Provide the (x, y) coordinate of the cell's center where the given text is located.  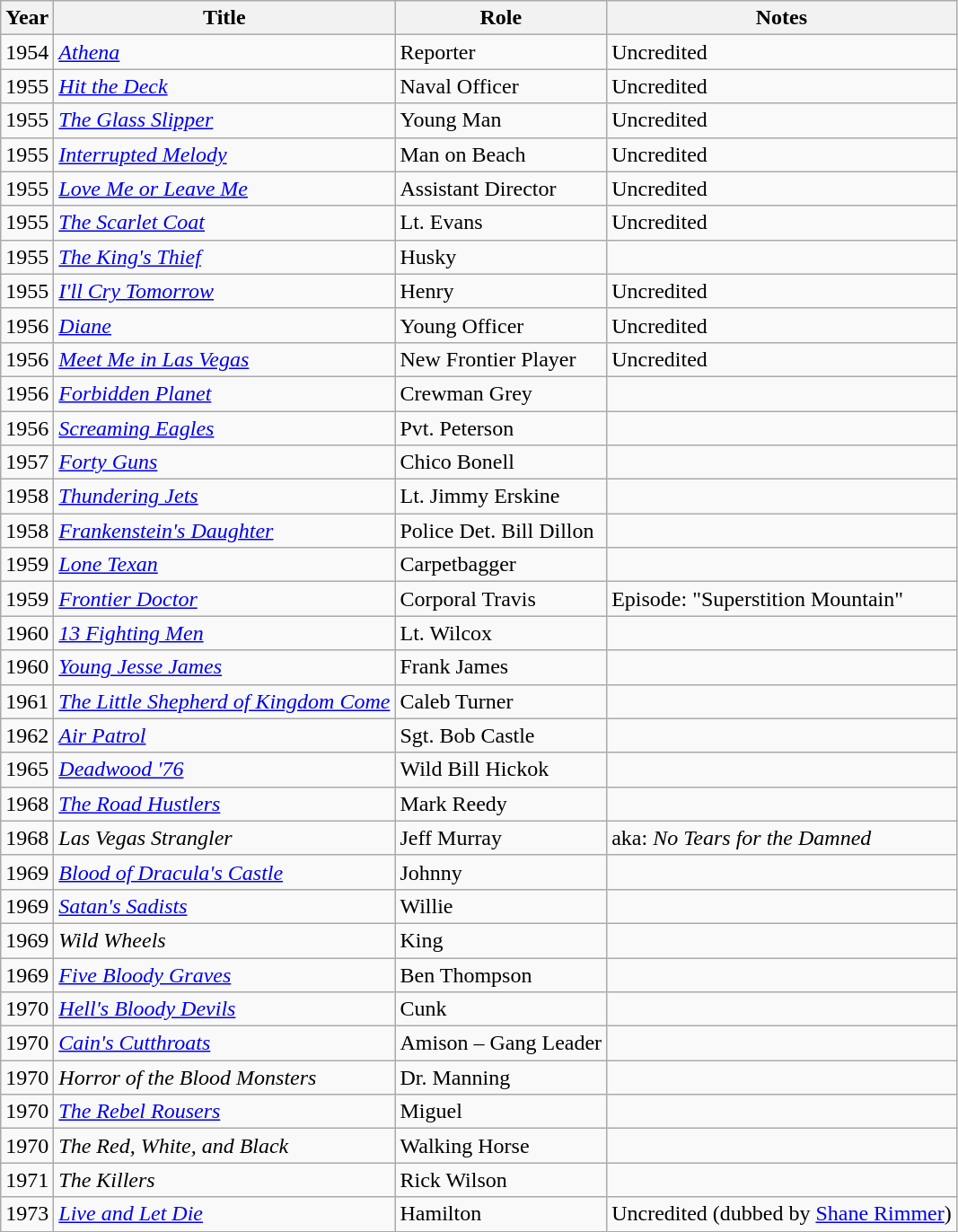
Husky (501, 257)
Pvt. Peterson (501, 428)
Mark Reedy (501, 804)
Diane (224, 325)
1965 (27, 770)
The Scarlet Coat (224, 223)
Lt. Jimmy Erskine (501, 497)
Sgt. Bob Castle (501, 735)
Ben Thompson (501, 974)
Hell's Bloody Devils (224, 1009)
Wild Bill Hickok (501, 770)
Reporter (501, 52)
Frankenstein's Daughter (224, 531)
Cunk (501, 1009)
1971 (27, 1180)
Year (27, 18)
Young Officer (501, 325)
The Road Hustlers (224, 804)
Hamilton (501, 1214)
Live and Let Die (224, 1214)
Meet Me in Las Vegas (224, 359)
Wild Wheels (224, 940)
Horror of the Blood Monsters (224, 1078)
Five Bloody Graves (224, 974)
Forty Guns (224, 462)
Caleb Turner (501, 701)
Chico Bonell (501, 462)
Lt. Evans (501, 223)
Frontier Doctor (224, 599)
Screaming Eagles (224, 428)
Corporal Travis (501, 599)
Lone Texan (224, 565)
Rick Wilson (501, 1180)
Interrupted Melody (224, 154)
Crewman Grey (501, 393)
Henry (501, 291)
I'll Cry Tomorrow (224, 291)
Police Det. Bill Dillon (501, 531)
Man on Beach (501, 154)
Athena (224, 52)
Forbidden Planet (224, 393)
Episode: "Superstition Mountain" (782, 599)
Deadwood '76 (224, 770)
Jeff Murray (501, 838)
New Frontier Player (501, 359)
Hit the Deck (224, 86)
Amison – Gang Leader (501, 1043)
Young Jesse James (224, 667)
Naval Officer (501, 86)
1954 (27, 52)
Love Me or Leave Me (224, 189)
Blood of Dracula's Castle (224, 872)
The Red, White, and Black (224, 1146)
Role (501, 18)
Cain's Cutthroats (224, 1043)
aka: No Tears for the Damned (782, 838)
King (501, 940)
1973 (27, 1214)
Satan's Sadists (224, 906)
13 Fighting Men (224, 633)
Assistant Director (501, 189)
Frank James (501, 667)
1962 (27, 735)
Las Vegas Strangler (224, 838)
1957 (27, 462)
The Glass Slipper (224, 120)
Walking Horse (501, 1146)
The King's Thief (224, 257)
1961 (27, 701)
The Little Shepherd of Kingdom Come (224, 701)
Dr. Manning (501, 1078)
Miguel (501, 1112)
Johnny (501, 872)
Willie (501, 906)
Carpetbagger (501, 565)
The Killers (224, 1180)
Notes (782, 18)
Uncredited (dubbed by Shane Rimmer) (782, 1214)
Thundering Jets (224, 497)
Lt. Wilcox (501, 633)
Young Man (501, 120)
The Rebel Rousers (224, 1112)
Title (224, 18)
Air Patrol (224, 735)
